Output the (X, Y) coordinate of the center of the cell containing the given text.  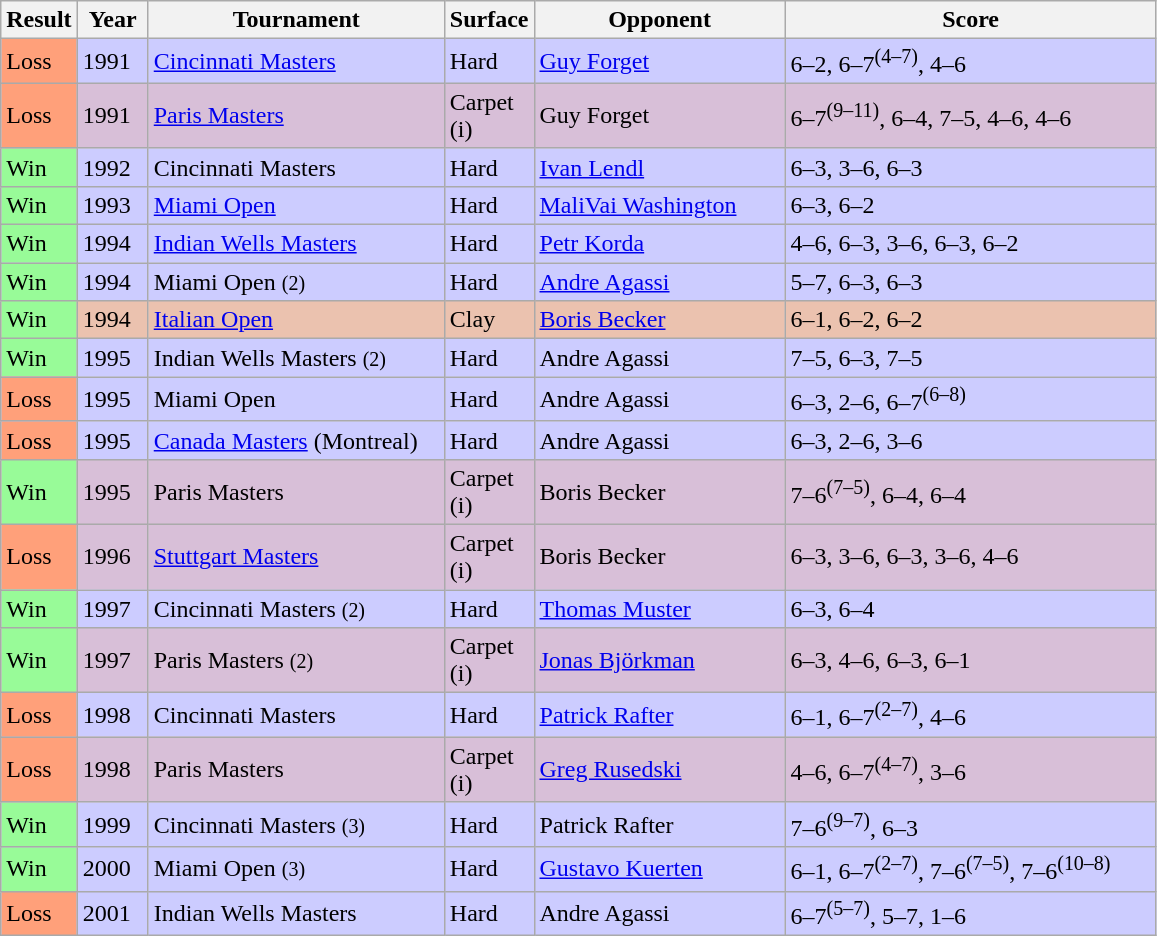
2001 (112, 914)
MaliVai Washington (660, 205)
2000 (112, 870)
Cincinnati Masters (2) (296, 609)
Gustavo Kuerten (660, 870)
Cincinnati Masters (3) (296, 824)
Surface (489, 20)
1993 (112, 205)
7–6(7–5), 6–4, 6–4 (970, 492)
Paris Masters (2) (296, 660)
6–1, 6–7(2–7), 7–6(7–5), 7–6(10–8) (970, 870)
Miami Open (3) (296, 870)
Ivan Lendl (660, 167)
6–3, 3–6, 6–3, 3–6, 4–6 (970, 556)
Clay (489, 320)
6–3, 4–6, 6–3, 6–1 (970, 660)
Score (970, 20)
Year (112, 20)
5–7, 6–3, 6–3 (970, 282)
Thomas Muster (660, 609)
Canada Masters (Montreal) (296, 440)
4–6, 6–3, 3–6, 6–3, 6–2 (970, 244)
7–5, 6–3, 7–5 (970, 358)
Result (39, 20)
6–1, 6–7(2–7), 4–6 (970, 716)
6–3, 6–2 (970, 205)
7–6(9–7), 6–3 (970, 824)
Miami Open (2) (296, 282)
4–6, 6–7(4–7), 3–6 (970, 770)
1996 (112, 556)
Tournament (296, 20)
Jonas Björkman (660, 660)
6–7(9–11), 6–4, 7–5, 4–6, 4–6 (970, 116)
6–1, 6–2, 6–2 (970, 320)
6–7(5–7), 5–7, 1–6 (970, 914)
6–3, 2–6, 6–7(6–8) (970, 400)
Italian Open (296, 320)
6–3, 3–6, 6–3 (970, 167)
1999 (112, 824)
Petr Korda (660, 244)
6–2, 6–7(4–7), 4–6 (970, 62)
Stuttgart Masters (296, 556)
1992 (112, 167)
Greg Rusedski (660, 770)
6–3, 6–4 (970, 609)
6–3, 2–6, 3–6 (970, 440)
Indian Wells Masters (2) (296, 358)
Opponent (660, 20)
